Extract the [x, y] coordinate from the center of the cell holding the provided text.  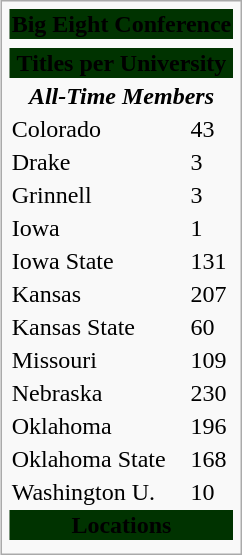
196 [211, 426]
Locations [122, 525]
207 [211, 294]
All-Time Members [122, 96]
Colorado [98, 129]
Grinnell [98, 195]
Nebraska [98, 393]
Missouri [98, 360]
Iowa [98, 228]
Oklahoma [98, 426]
1 [211, 228]
Kansas State [98, 327]
10 [211, 492]
Kansas [98, 294]
Titles per University [122, 63]
Iowa State [98, 261]
Washington U. [98, 492]
230 [211, 393]
168 [211, 459]
109 [211, 360]
Oklahoma State [98, 459]
131 [211, 261]
Big Eight Conference [122, 24]
Drake [98, 162]
43 [211, 129]
60 [211, 327]
